Pinpoint the cell where the given text exists, returning its [x, y] midpoint coordinate. 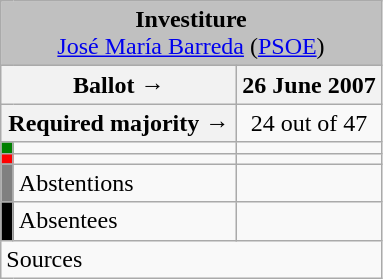
26 June 2007 [309, 85]
InvestitureJosé María Barreda (PSOE) [191, 34]
Absentees [125, 221]
Abstentions [125, 183]
24 out of 47 [309, 123]
Ballot → [119, 85]
Sources [191, 259]
Required majority → [119, 123]
